Return the (X, Y) coordinate for the center point of the cell that contains the specified text.  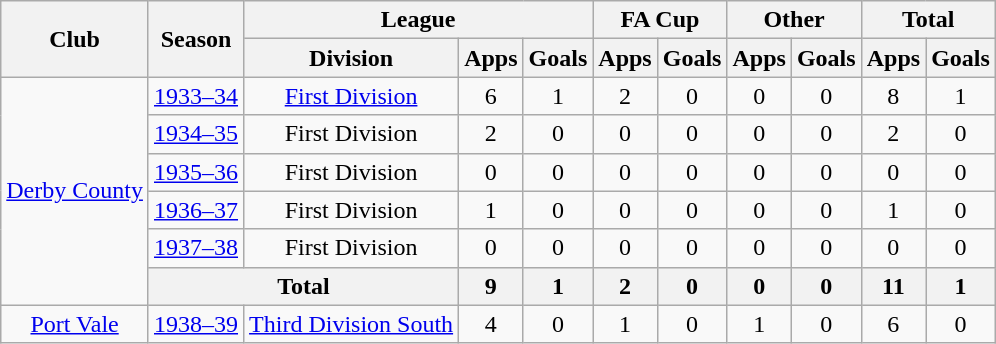
Third Division South (352, 324)
9 (491, 286)
FA Cup (660, 20)
1935–36 (196, 172)
1936–37 (196, 210)
Port Vale (75, 324)
1933–34 (196, 96)
Derby County (75, 191)
1934–35 (196, 134)
1937–38 (196, 248)
8 (893, 96)
4 (491, 324)
Club (75, 39)
Season (196, 39)
Other (794, 20)
Division (352, 58)
1938–39 (196, 324)
11 (893, 286)
League (418, 20)
